Find where the given text appears and provide that cell's center as [X, Y] coordinate. 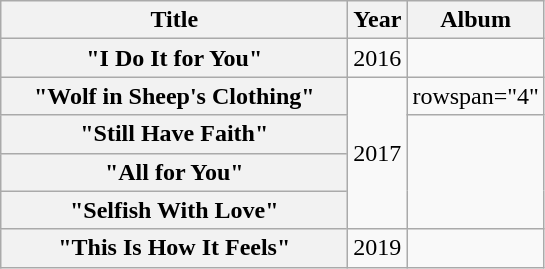
"All for You" [174, 172]
rowspan="4" [476, 96]
2019 [378, 248]
Title [174, 20]
"Wolf in Sheep's Clothing" [174, 96]
"I Do It for You" [174, 58]
2017 [378, 153]
Year [378, 20]
"This Is How It Feels" [174, 248]
"Selfish With Love" [174, 210]
2016 [378, 58]
"Still Have Faith" [174, 134]
Album [476, 20]
